Extract the (x, y) coordinate from the center of the cell holding the provided text.  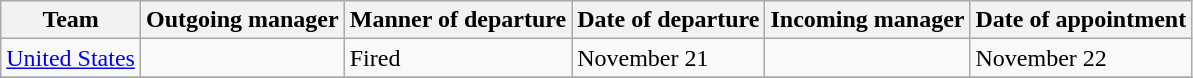
Date of departure (668, 20)
November 22 (1081, 58)
United States (71, 58)
November 21 (668, 58)
Date of appointment (1081, 20)
Manner of departure (458, 20)
Incoming manager (868, 20)
Fired (458, 58)
Team (71, 20)
Outgoing manager (242, 20)
